Pinpoint the cell where the given text exists, returning its [X, Y] midpoint coordinate. 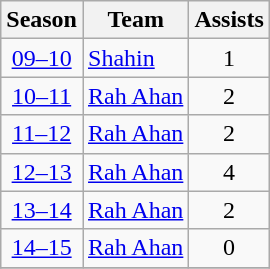
13–14 [42, 210]
1 [229, 58]
12–13 [42, 172]
Team [135, 20]
11–12 [42, 134]
4 [229, 172]
0 [229, 248]
10–11 [42, 96]
Assists [229, 20]
Season [42, 20]
09–10 [42, 58]
14–15 [42, 248]
Shahin [135, 58]
